Detect which cell encompasses the target text, then output its (X, Y) center coordinate. 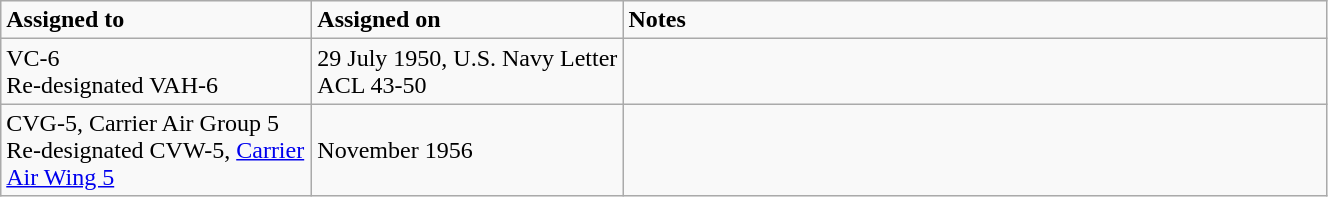
November 1956 (468, 150)
29 July 1950, U.S. Navy Letter ACL 43-50 (468, 72)
VC-6Re-designated VAH-6 (156, 72)
Assigned on (468, 20)
Assigned to (156, 20)
CVG-5, Carrier Air Group 5Re-designated CVW-5, Carrier Air Wing 5 (156, 150)
Notes (975, 20)
